For the text-containing cell, return its midpoint in [X, Y] coordinate format. 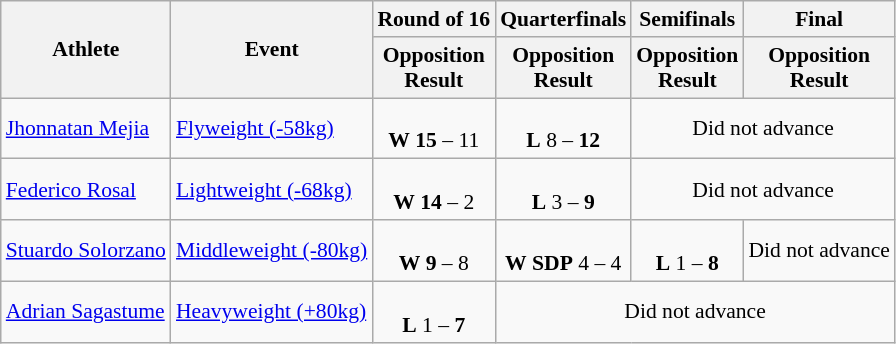
Jhonnatan Mejia [86, 128]
Flyweight (-58kg) [272, 128]
Federico Rosal [86, 190]
L 3 – 9 [563, 190]
Final [819, 19]
Athlete [86, 50]
Lightweight (-68kg) [272, 190]
Adrian Sagastume [86, 312]
W 15 – 11 [434, 128]
Quarterfinals [563, 19]
Heavyweight (+80kg) [272, 312]
W SDP 4 – 4 [563, 250]
W 9 – 8 [434, 250]
Stuardo Solorzano [86, 250]
L 1 – 8 [687, 250]
Event [272, 50]
Semifinals [687, 19]
Middleweight (-80kg) [272, 250]
L 8 – 12 [563, 128]
L 1 – 7 [434, 312]
W 14 – 2 [434, 190]
Round of 16 [434, 19]
